Return [x, y] of the center of cell containing provided text 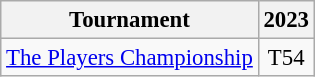
2023 [286, 20]
Tournament [130, 20]
T54 [286, 58]
The Players Championship [130, 58]
